Extract the (x, y) coordinate from the center of the cell holding the provided text.  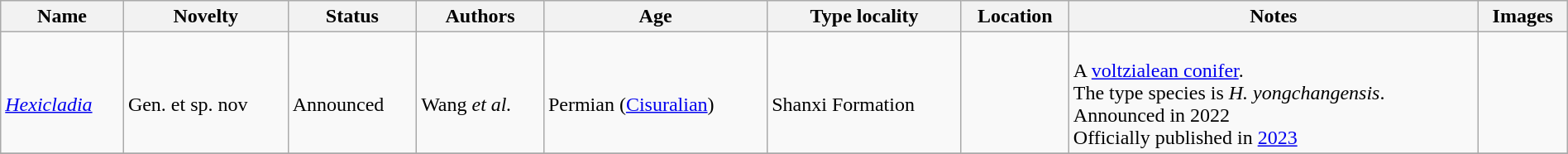
Status (352, 17)
Permian (Cisuralian) (655, 93)
Shanxi Formation (865, 93)
Novelty (205, 17)
Location (1015, 17)
Hexicladia (63, 93)
Name (63, 17)
A voltzialean conifer. The type species is H. yongchangensis.Announced in 2022Officially published in 2023 (1274, 93)
Images (1523, 17)
Age (655, 17)
Gen. et sp. nov (205, 93)
Wang et al. (480, 93)
Notes (1274, 17)
Authors (480, 17)
Announced (352, 93)
Type locality (865, 17)
